Capture the cell that displays the provided text and extract its [X, Y] central coordinate. 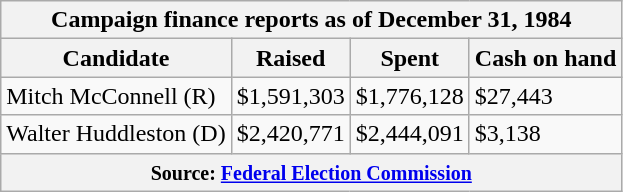
Source: Federal Election Commission [312, 172]
$27,443 [545, 96]
$2,444,091 [410, 134]
$2,420,771 [290, 134]
$3,138 [545, 134]
Mitch McConnell (R) [116, 96]
Cash on hand [545, 58]
Campaign finance reports as of December 31, 1984 [312, 20]
Spent [410, 58]
$1,776,128 [410, 96]
$1,591,303 [290, 96]
Raised [290, 58]
Walter Huddleston (D) [116, 134]
Candidate [116, 58]
